Scan for the cell matching the given text and deliver its (X, Y) coordinate at center. 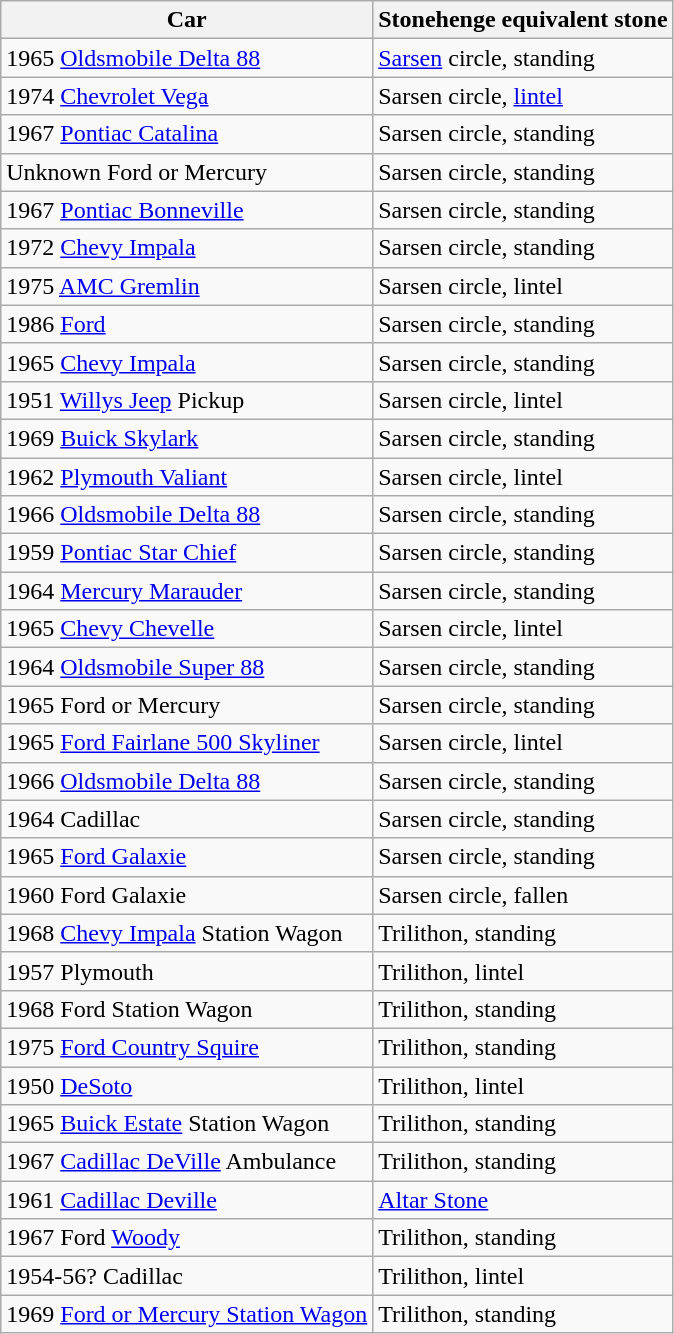
Car (187, 20)
1960 Ford Galaxie (187, 895)
1967 Cadillac DeVille Ambulance (187, 1162)
1967 Ford Woody (187, 1238)
1950 DeSoto (187, 1085)
Sarsen circle, fallen (523, 895)
1965 Ford or Mercury (187, 705)
1965 Ford Fairlane 500 Skyliner (187, 743)
1965 Chevy Chevelle (187, 629)
1969 Buick Skylark (187, 438)
1951 Willys Jeep Pickup (187, 400)
1975 AMC Gremlin (187, 286)
1959 Pontiac Star Chief (187, 553)
1967 Pontiac Bonneville (187, 210)
1969 Ford or Mercury Station Wagon (187, 1314)
1965 Chevy Impala (187, 362)
1965 Ford Galaxie (187, 857)
1962 Plymouth Valiant (187, 477)
1965 Oldsmobile Delta 88 (187, 58)
1964 Oldsmobile Super 88 (187, 667)
Unknown Ford or Mercury (187, 172)
Stonehenge equivalent stone (523, 20)
Altar Stone (523, 1200)
1965 Buick Estate Station Wagon (187, 1124)
1957 Plymouth (187, 971)
1968 Chevy Impala Station Wagon (187, 933)
1986 Ford (187, 324)
1972 Chevy Impala (187, 248)
1967 Pontiac Catalina (187, 134)
1961 Cadillac Deville (187, 1200)
1954-56? Cadillac (187, 1276)
1964 Mercury Marauder (187, 591)
1968 Ford Station Wagon (187, 1009)
1975 Ford Country Squire (187, 1047)
1974 Chevrolet Vega (187, 96)
1964 Cadillac (187, 819)
